Extract the (X, Y) coordinate from the center of the cell holding the provided text.  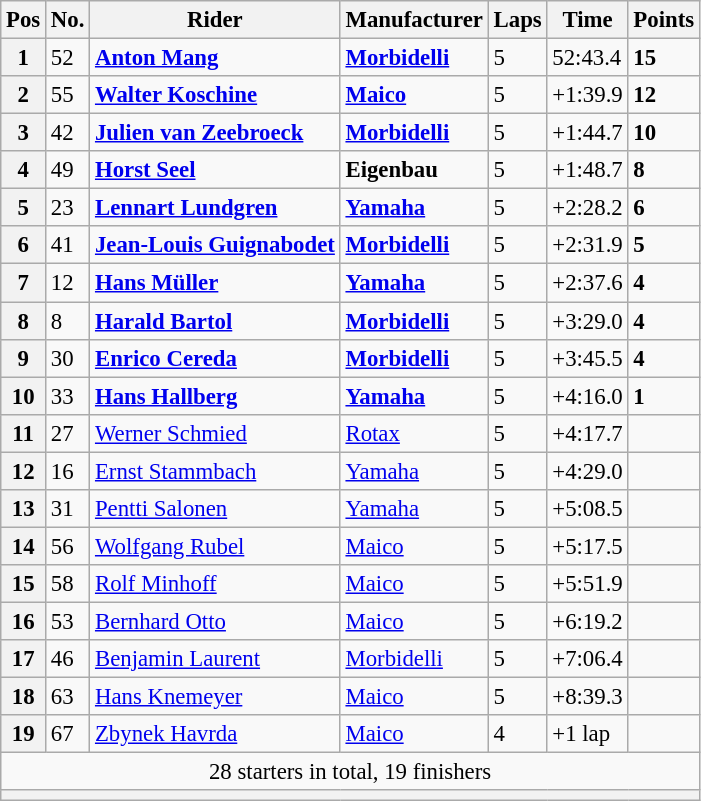
Zbynek Havrda (215, 734)
49 (68, 170)
53 (68, 621)
2 (24, 95)
23 (68, 208)
63 (68, 697)
Pos (24, 20)
Manufacturer (414, 20)
+4:16.0 (588, 396)
18 (24, 697)
Hans Müller (215, 283)
No. (68, 20)
+5:17.5 (588, 546)
14 (24, 546)
+3:45.5 (588, 358)
33 (68, 396)
Horst Seel (215, 170)
+1:44.7 (588, 133)
30 (68, 358)
17 (24, 659)
27 (68, 433)
Enrico Cereda (215, 358)
+3:29.0 (588, 321)
Rotax (414, 433)
46 (68, 659)
Bernhard Otto (215, 621)
31 (68, 509)
11 (24, 433)
19 (24, 734)
+4:17.7 (588, 433)
+5:51.9 (588, 584)
13 (24, 509)
58 (68, 584)
Werner Schmied (215, 433)
7 (24, 283)
Rider (215, 20)
42 (68, 133)
Wolfgang Rubel (215, 546)
Points (664, 20)
56 (68, 546)
Anton Mang (215, 58)
52 (68, 58)
+7:06.4 (588, 659)
+6:19.2 (588, 621)
Eigenbau (414, 170)
Harald Bartol (215, 321)
Laps (518, 20)
55 (68, 95)
Julien van Zeebroeck (215, 133)
Walter Koschine (215, 95)
Jean-Louis Guignabodet (215, 245)
Hans Knemeyer (215, 697)
+1:48.7 (588, 170)
+4:29.0 (588, 471)
9 (24, 358)
52:43.4 (588, 58)
+2:37.6 (588, 283)
67 (68, 734)
Time (588, 20)
Hans Hallberg (215, 396)
41 (68, 245)
+2:31.9 (588, 245)
Ernst Stammbach (215, 471)
3 (24, 133)
+5:08.5 (588, 509)
Pentti Salonen (215, 509)
Rolf Minhoff (215, 584)
Lennart Lundgren (215, 208)
+1 lap (588, 734)
+1:39.9 (588, 95)
+2:28.2 (588, 208)
28 starters in total, 19 finishers (350, 772)
+8:39.3 (588, 697)
Benjamin Laurent (215, 659)
